Output the (x, y) coordinate of the center of the cell containing the given text.  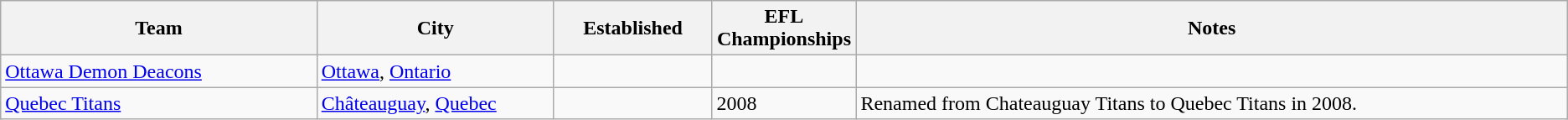
Ottawa Demon Deacons (159, 71)
Renamed from Chateauguay Titans to Quebec Titans in 2008. (1211, 103)
Châteauguay, Quebec (436, 103)
Quebec Titans (159, 103)
City (436, 29)
Team (159, 29)
Notes (1211, 29)
2008 (784, 103)
Established (633, 29)
EFL Championships (784, 29)
Ottawa, Ontario (436, 71)
